For the text-containing cell, return its midpoint in [x, y] coordinate format. 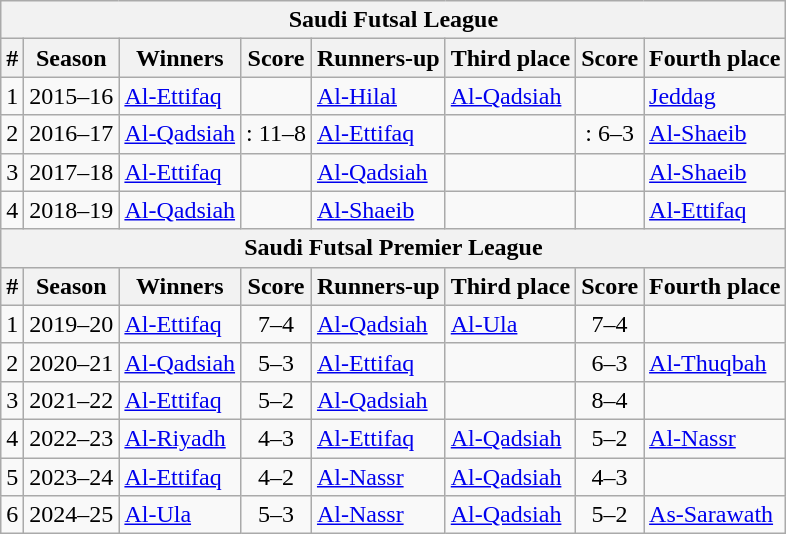
2018–19 [72, 210]
2017–18 [72, 172]
Saudi Futsal Premier League [394, 248]
2016–17 [72, 134]
2024–25 [72, 515]
Al-Riyadh [180, 438]
2022–23 [72, 438]
6–3 [610, 362]
Al-Thuqbah [715, 362]
Jeddag [715, 96]
2015–16 [72, 96]
Al-Hilal [378, 96]
: 11–8 [276, 134]
Saudi Futsal League [394, 20]
6 [12, 515]
2023–24 [72, 477]
: 6–3 [610, 134]
5 [12, 477]
As-Sarawath [715, 515]
2019–20 [72, 324]
2021–22 [72, 400]
8–4 [610, 400]
4–2 [276, 477]
2020–21 [72, 362]
